Locate the cell with the specified text and output its [X, Y] center coordinate. 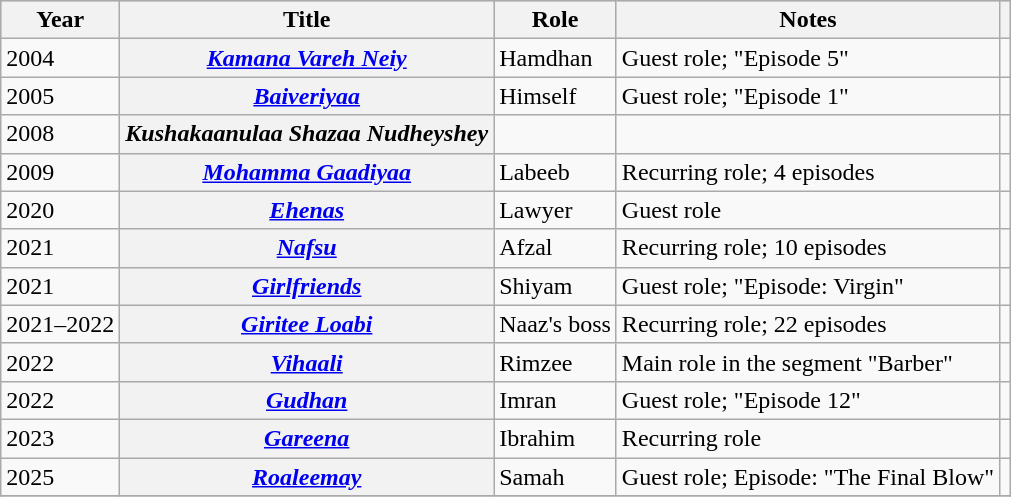
Kushakaanulaa Shazaa Nudheyshey [307, 134]
Role [556, 20]
Samah [556, 477]
Kamana Vareh Neiy [307, 58]
Guest role; Episode: "The Final Blow" [808, 477]
Recurring role [808, 438]
Hamdhan [556, 58]
Mohamma Gaadiyaa [307, 172]
Guest role; "Episode 5" [808, 58]
2008 [60, 134]
Naaz's boss [556, 324]
Guest role; "Episode: Virgin" [808, 286]
Recurring role; 22 episodes [808, 324]
Ibrahim [556, 438]
Lawyer [556, 210]
Ehenas [307, 210]
Title [307, 20]
Imran [556, 400]
Main role in the segment "Barber" [808, 362]
2004 [60, 58]
Rimzee [556, 362]
2023 [60, 438]
2009 [60, 172]
2021–2022 [60, 324]
Vihaali [307, 362]
Year [60, 20]
Roaleemay [307, 477]
Guest role [808, 210]
Afzal [556, 248]
2025 [60, 477]
Gareena [307, 438]
Himself [556, 96]
Baiveriyaa [307, 96]
Girlfriends [307, 286]
Recurring role; 4 episodes [808, 172]
Labeeb [556, 172]
Giritee Loabi [307, 324]
Recurring role; 10 episodes [808, 248]
Notes [808, 20]
Shiyam [556, 286]
2020 [60, 210]
Gudhan [307, 400]
Guest role; "Episode 1" [808, 96]
2005 [60, 96]
Guest role; "Episode 12" [808, 400]
Nafsu [307, 248]
